Provide the (X, Y) coordinate of the cell's center where the given text is located.  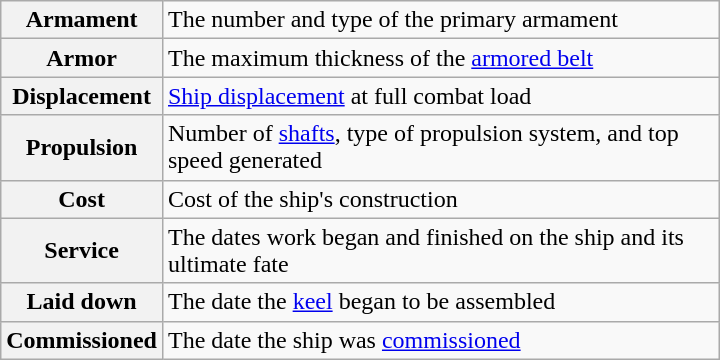
Ship displacement at full combat load (440, 96)
Cost (82, 199)
Cost of the ship's construction (440, 199)
Propulsion (82, 148)
The date the ship was commissioned (440, 340)
Laid down (82, 302)
Service (82, 250)
Displacement (82, 96)
Armor (82, 58)
The date the keel began to be assembled (440, 302)
Armament (82, 20)
Commissioned (82, 340)
The maximum thickness of the armored belt (440, 58)
The dates work began and finished on the ship and its ultimate fate (440, 250)
The number and type of the primary armament (440, 20)
Number of shafts, type of propulsion system, and top speed generated (440, 148)
